For the text-containing cell, return its midpoint in (x, y) coordinate format. 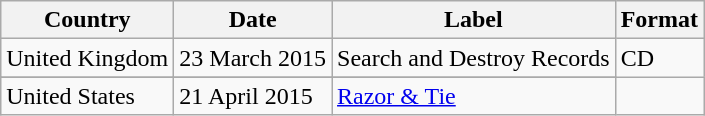
Date (253, 20)
Format (659, 20)
Label (474, 20)
Country (88, 20)
United Kingdom (88, 58)
Search and Destroy Records (474, 58)
Razor & Tie (474, 96)
United States (88, 96)
23 March 2015 (253, 58)
21 April 2015 (253, 96)
CD (659, 58)
